Locate the cell with the specified text and output its (x, y) center coordinate. 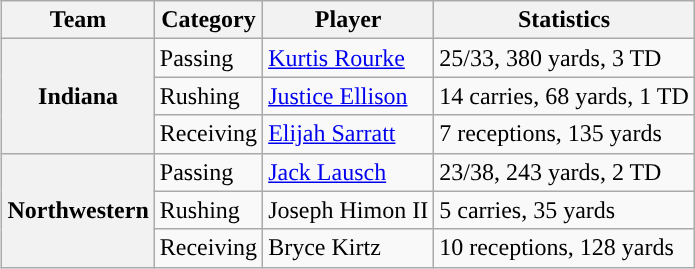
23/38, 243 yards, 2 TD (564, 172)
10 receptions, 128 yards (564, 248)
Elijah Sarratt (348, 134)
7 receptions, 135 yards (564, 134)
14 carries, 68 yards, 1 TD (564, 96)
Justice Ellison (348, 96)
Statistics (564, 20)
Bryce Kirtz (348, 248)
Player (348, 20)
Category (208, 20)
Team (78, 20)
25/33, 380 yards, 3 TD (564, 58)
Kurtis Rourke (348, 58)
Northwestern (78, 210)
5 carries, 35 yards (564, 210)
Indiana (78, 96)
Joseph Himon II (348, 210)
Jack Lausch (348, 172)
